Extract the (X, Y) coordinate from the center of the cell holding the provided text.  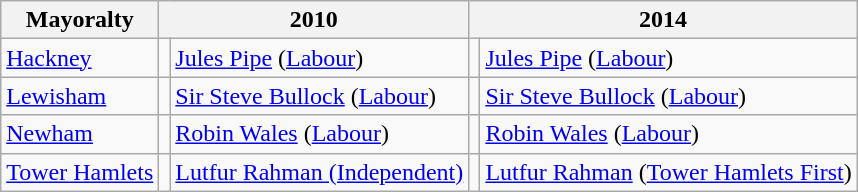
2014 (663, 20)
Lutfur Rahman (Independent) (320, 172)
2010 (314, 20)
Tower Hamlets (80, 172)
Lewisham (80, 96)
Mayoralty (80, 20)
Newham (80, 134)
Hackney (80, 58)
Lutfur Rahman (Tower Hamlets First) (668, 172)
